Capture the cell that displays the provided text and extract its (x, y) central coordinate. 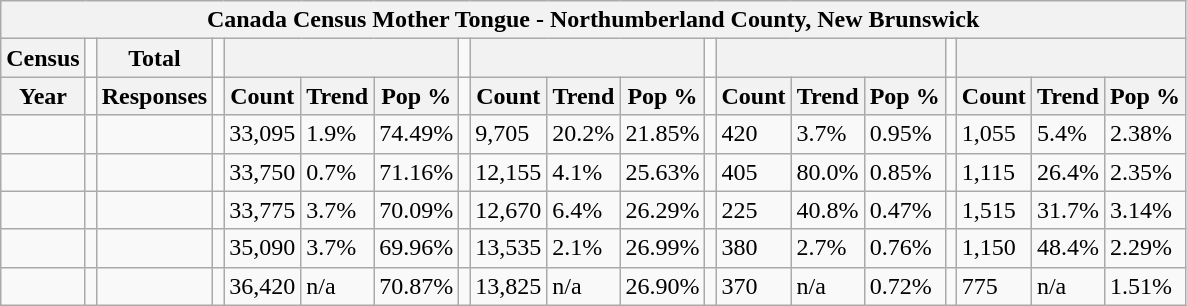
5.4% (1068, 134)
2.35% (1144, 172)
1.9% (338, 134)
26.4% (1068, 172)
33,775 (262, 210)
71.16% (416, 172)
21.85% (662, 134)
0.95% (904, 134)
6.4% (584, 210)
12,155 (508, 172)
405 (754, 172)
0.76% (904, 248)
70.09% (416, 210)
1,055 (994, 134)
3.14% (1144, 210)
80.0% (828, 172)
1,150 (994, 248)
370 (754, 286)
12,670 (508, 210)
36,420 (262, 286)
33,095 (262, 134)
0.85% (904, 172)
2.38% (1144, 134)
48.4% (1068, 248)
33,750 (262, 172)
775 (994, 286)
13,535 (508, 248)
70.87% (416, 286)
225 (754, 210)
Census (43, 58)
26.29% (662, 210)
69.96% (416, 248)
2.1% (584, 248)
25.63% (662, 172)
Year (43, 96)
380 (754, 248)
74.49% (416, 134)
420 (754, 134)
Responses (154, 96)
0.72% (904, 286)
1,515 (994, 210)
35,090 (262, 248)
26.90% (662, 286)
40.8% (828, 210)
4.1% (584, 172)
Canada Census Mother Tongue - Northumberland County, New Brunswick (594, 20)
2.29% (1144, 248)
13,825 (508, 286)
2.7% (828, 248)
26.99% (662, 248)
1,115 (994, 172)
9,705 (508, 134)
1.51% (1144, 286)
0.47% (904, 210)
0.7% (338, 172)
31.7% (1068, 210)
Total (154, 58)
20.2% (584, 134)
